From the cell containing the given text, extract its center point as (x, y) coordinate. 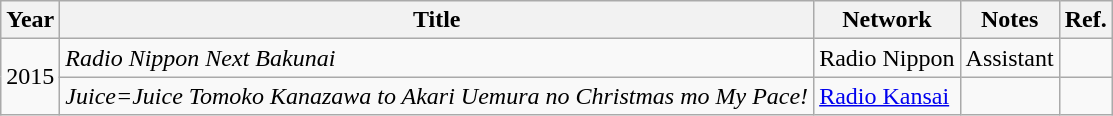
Title (437, 20)
Radio Nippon (887, 58)
Ref. (1086, 20)
2015 (30, 77)
Assistant (1010, 58)
Year (30, 20)
Radio Kansai (887, 96)
Network (887, 20)
Radio Nippon Next Bakunai (437, 58)
Juice=Juice Tomoko Kanazawa to Akari Uemura no Christmas mo My Pace! (437, 96)
Notes (1010, 20)
